Provide the [x, y] coordinate of the cell's center where the given text is located.  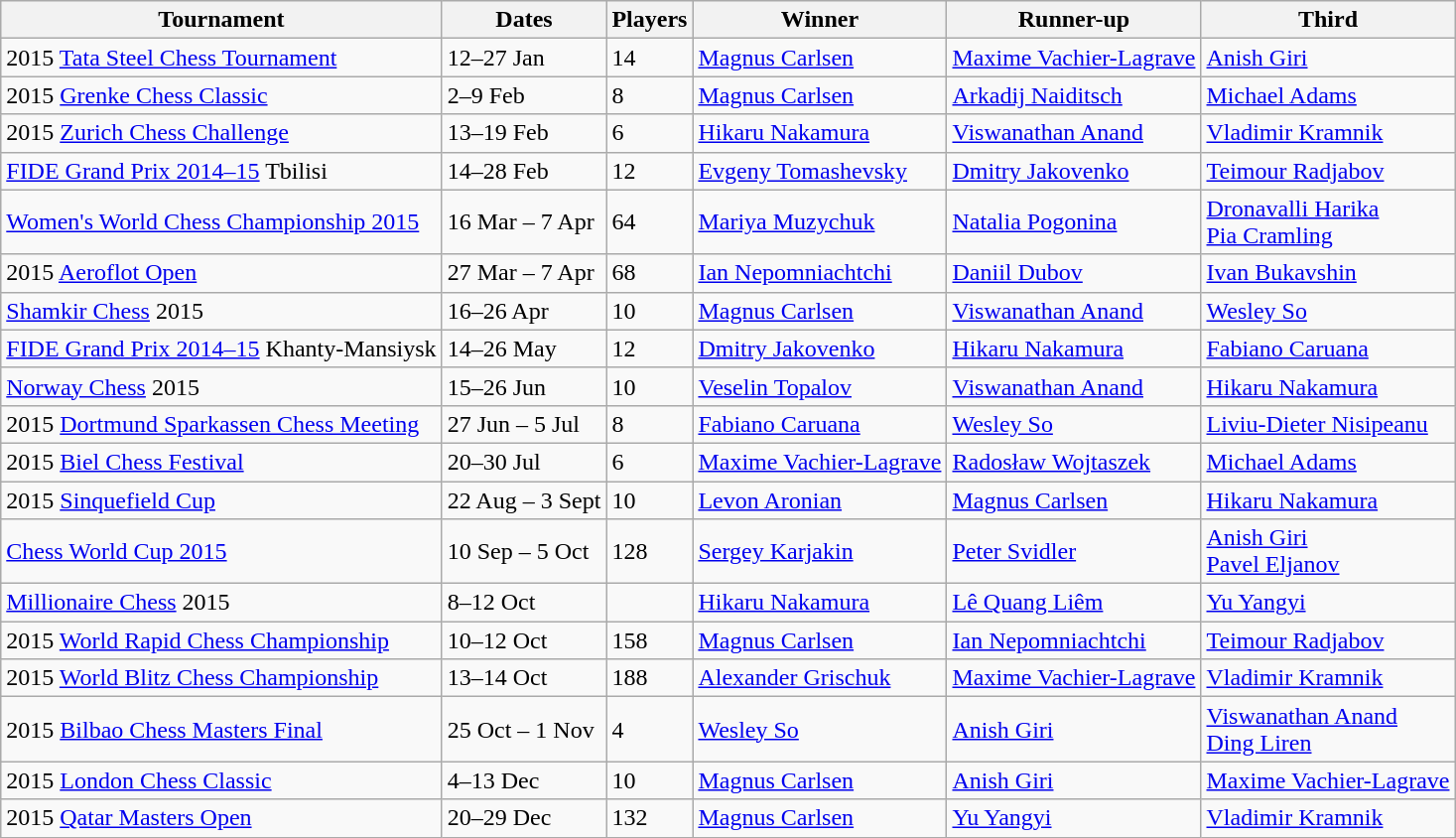
Millionaire Chess 2015 [221, 603]
2015 World Blitz Chess Championship [221, 678]
2015 Zurich Chess Challenge [221, 133]
2015 Qatar Masters Open [221, 818]
Dronavalli Harika Pia Cramling [1328, 222]
Mariya Muzychuk [820, 222]
Sergey Karjakin [820, 552]
Daniil Dubov [1074, 273]
16–26 Apr [524, 311]
15–26 Jun [524, 386]
68 [649, 273]
Liviu-Dieter Nisipeanu [1328, 424]
FIDE Grand Prix 2014–15 Khanty-Mansiysk [221, 349]
188 [649, 678]
13–14 Oct [524, 678]
FIDE Grand Prix 2014–15 Tbilisi [221, 171]
14–26 May [524, 349]
4 [649, 729]
Women's World Chess Championship 2015 [221, 222]
27 Jun – 5 Jul [524, 424]
Viswanathan Anand Ding Liren [1328, 729]
27 Mar – 7 Apr [524, 273]
Chess World Cup 2015 [221, 552]
Natalia Pogonina [1074, 222]
Evgeny Tomashevsky [820, 171]
Radosław Wojtaszek [1074, 462]
Winner [820, 20]
2015 Aeroflot Open [221, 273]
20–29 Dec [524, 818]
Levon Aronian [820, 499]
2015 Sinquefield Cup [221, 499]
Alexander Grischuk [820, 678]
128 [649, 552]
2015 Bilbao Chess Masters Final [221, 729]
20–30 Jul [524, 462]
Lê Quang Liêm [1074, 603]
16 Mar – 7 Apr [524, 222]
Peter Svidler [1074, 552]
158 [649, 640]
12–27 Jan [524, 58]
132 [649, 818]
14–28 Feb [524, 171]
Dates [524, 20]
10–12 Oct [524, 640]
Players [649, 20]
2015 World Rapid Chess Championship [221, 640]
Ivan Bukavshin [1328, 273]
64 [649, 222]
8–12 Oct [524, 603]
Veselin Topalov [820, 386]
2015 Grenke Chess Classic [221, 95]
Tournament [221, 20]
Third [1328, 20]
22 Aug – 3 Sept [524, 499]
2015 Tata Steel Chess Tournament [221, 58]
Runner-up [1074, 20]
2015 Biel Chess Festival [221, 462]
10 Sep – 5 Oct [524, 552]
2–9 Feb [524, 95]
25 Oct – 1 Nov [524, 729]
13–19 Feb [524, 133]
Arkadij Naiditsch [1074, 95]
2015 London Chess Classic [221, 780]
Shamkir Chess 2015 [221, 311]
Norway Chess 2015 [221, 386]
14 [649, 58]
Anish Giri Pavel Eljanov [1328, 552]
2015 Dortmund Sparkassen Chess Meeting [221, 424]
4–13 Dec [524, 780]
